Output the (X, Y) coordinate of the center of the cell containing the given text.  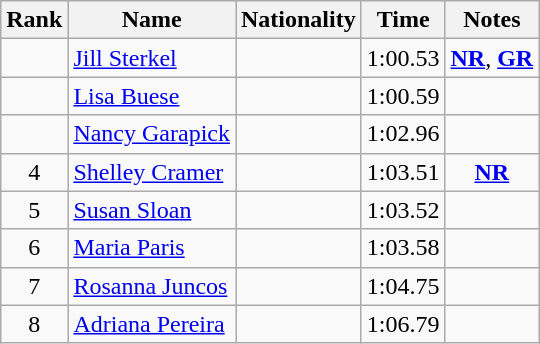
Shelley Cramer (152, 172)
4 (34, 172)
Maria Paris (152, 248)
Name (152, 20)
1:00.53 (403, 58)
1:06.79 (403, 324)
5 (34, 210)
Susan Sloan (152, 210)
Notes (492, 20)
8 (34, 324)
NR, GR (492, 58)
Lisa Buese (152, 96)
Adriana Pereira (152, 324)
Rank (34, 20)
6 (34, 248)
NR (492, 172)
Nancy Garapick (152, 134)
1:03.51 (403, 172)
1:03.52 (403, 210)
Nationality (299, 20)
1:00.59 (403, 96)
1:03.58 (403, 248)
1:02.96 (403, 134)
Time (403, 20)
7 (34, 286)
Jill Sterkel (152, 58)
1:04.75 (403, 286)
Rosanna Juncos (152, 286)
